Extract the (x, y) coordinate from the center of the cell holding the provided text.  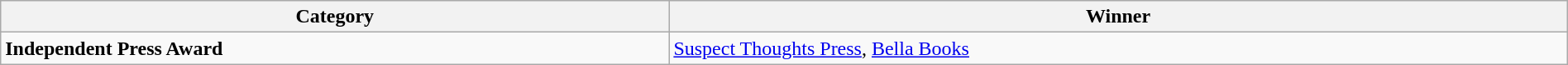
Suspect Thoughts Press, Bella Books (1118, 48)
Winner (1118, 17)
Category (335, 17)
Independent Press Award (335, 48)
